Locate the cell with the specified text and output its [X, Y] center coordinate. 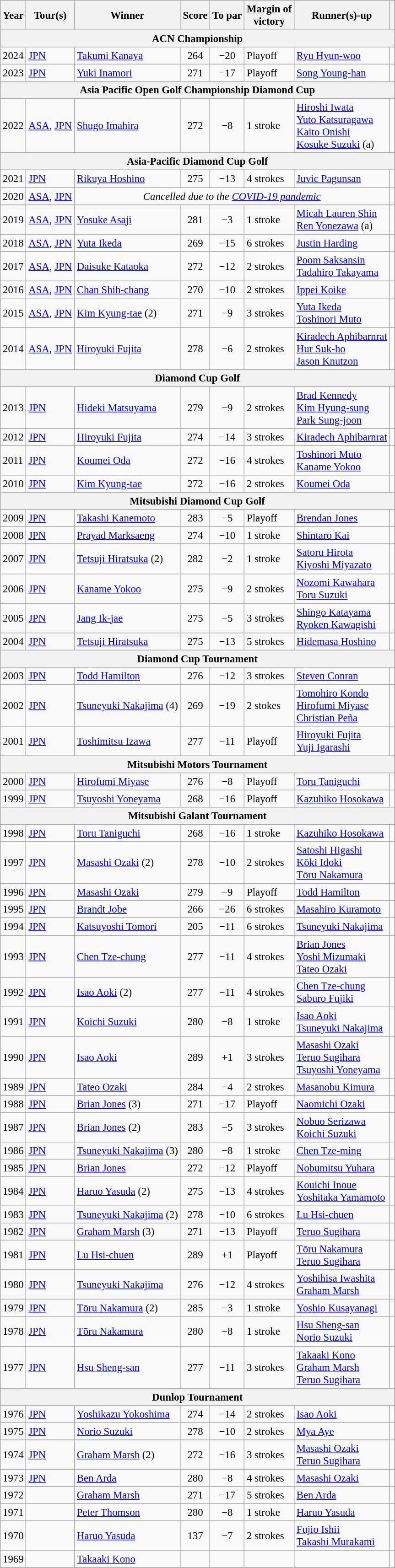
Yoshihisa Iwashita Graham Marsh [341, 1284]
Hsu Sheng-san Norio Suzuki [341, 1332]
1970 [13, 1536]
Diamond Cup Tournament [198, 659]
Satoru Hirota Kiyoshi Miyazato [341, 559]
1996 [13, 892]
1983 [13, 1215]
2008 [13, 536]
1990 [13, 1057]
Masahiro Kuramoto [341, 910]
Graham Marsh [127, 1495]
Jang Ik-jae [127, 618]
1971 [13, 1512]
Dunlop Tournament [198, 1397]
2012 [13, 437]
Song Young-han [341, 73]
Asia Pacific Open Golf Championship Diamond Cup [198, 90]
Tōru Nakamura [127, 1332]
1998 [13, 833]
Brendan Jones [341, 518]
Tsuneyuki Nakajima (3) [127, 1151]
Tsuyoshi Yoneyama [127, 799]
2004 [13, 641]
1988 [13, 1104]
Asia-Pacific Diamond Cup Golf [198, 161]
Prayad Marksaeng [127, 536]
Peter Thomson [127, 1512]
1999 [13, 799]
Tōru Nakamura (2) [127, 1308]
1992 [13, 992]
1974 [13, 1455]
Yuta Ikeda Toshinori Muto [341, 313]
2022 [13, 126]
1982 [13, 1232]
Tomohiro Kondo Hirofumi Miyase Christian Peña [341, 705]
Hideki Matsuyama [127, 408]
Naomichi Ozaki [341, 1104]
Shugo Imahira [127, 126]
Mitsubishi Diamond Cup Golf [198, 501]
2017 [13, 266]
281 [195, 220]
To par [227, 16]
Diamond Cup Golf [198, 378]
1976 [13, 1414]
Tateo Ozaki [127, 1087]
Kim Kyung-tae [127, 484]
Hsu Sheng-san [127, 1367]
Tetsuji Hiratsuka (2) [127, 559]
Teruo Sugihara [341, 1232]
Masashi Ozaki (2) [127, 863]
Margin ofvictory [269, 16]
−26 [227, 910]
Tsuneyuki Nakajima (4) [127, 705]
Brian Jones Yoshi Mizumaki Tateo Ozaki [341, 956]
Nozomi Kawahara Toru Suzuki [341, 588]
Poom Saksansin Tadahiro Takayama [341, 266]
Yosuke Asaji [127, 220]
Daisuke Kataoka [127, 266]
−15 [227, 243]
205 [195, 927]
2013 [13, 408]
2006 [13, 588]
2014 [13, 349]
Yoshio Kusayanagi [341, 1308]
1978 [13, 1332]
Chan Shih-chang [127, 290]
−7 [227, 1536]
Hiroyuki Fujita Yuji Igarashi [341, 741]
1977 [13, 1367]
2021 [13, 179]
Nobumitsu Yuhara [341, 1168]
270 [195, 290]
Hirofumi Miyase [127, 782]
Haruo Yasuda (2) [127, 1191]
2015 [13, 313]
Tetsuji Hiratsuka [127, 641]
2018 [13, 243]
Graham Marsh (3) [127, 1232]
Hiroshi Iwata Yuto Katsuragawa Kaito Onishi Kosuke Suzuki (a) [341, 126]
−4 [227, 1087]
Masanobu Kimura [341, 1087]
Yuki Inamori [127, 73]
Yuta Ikeda [127, 243]
285 [195, 1308]
1980 [13, 1284]
Cancelled due to the COVID-19 pandemic [232, 196]
Satoshi Higashi Kōki Idoki Tōru Nakamura [341, 863]
1997 [13, 863]
Kouichi Inoue Yoshitaka Yamamoto [341, 1191]
Juvic Pagunsan [341, 179]
1972 [13, 1495]
2000 [13, 782]
Tōru Nakamura Teruo Sugihara [341, 1255]
Tsuneyuki Nakajima (2) [127, 1215]
Shingo Katayama Ryoken Kawagishi [341, 618]
2002 [13, 705]
Ryu Hyun-woo [341, 56]
Brandt Jobe [127, 910]
Kiradech Aphibarnrat Hur Suk-ho Jason Knutzon [341, 349]
Takashi Kanemoto [127, 518]
282 [195, 559]
Kim Kyung-tae (2) [127, 313]
Year [13, 16]
2010 [13, 484]
Winner [127, 16]
1979 [13, 1308]
Toshinori Muto Kaname Yokoo [341, 461]
Runner(s)-up [341, 16]
Isao Aoki (2) [127, 992]
Brian Jones (3) [127, 1104]
1995 [13, 910]
1993 [13, 956]
1987 [13, 1127]
2019 [13, 220]
Brian Jones (2) [127, 1127]
Chen Tze-ming [341, 1151]
Takumi Kanaya [127, 56]
1985 [13, 1168]
Kaname Yokoo [127, 588]
Masashi Ozaki Teruo Sugihara Tsuyoshi Yoneyama [341, 1057]
137 [195, 1536]
1981 [13, 1255]
2024 [13, 56]
266 [195, 910]
−2 [227, 559]
2007 [13, 559]
1991 [13, 1022]
1994 [13, 927]
2016 [13, 290]
Katsuyoshi Tomori [127, 927]
Justin Harding [341, 243]
2001 [13, 741]
Isao Aoki Tsuneyuki Nakajima [341, 1022]
Mitsubishi Motors Tournament [198, 764]
Nobuo Serizawa Koichi Suzuki [341, 1127]
Micah Lauren Shin Ren Yonezawa (a) [341, 220]
2 stokes [269, 705]
Ippei Koike [341, 290]
Takaaki Kono [127, 1559]
1973 [13, 1478]
Mya Aye [341, 1431]
Brad Kennedy Kim Hyung-sung Park Sung-joon [341, 408]
Kiradech Aphibarnrat [341, 437]
2020 [13, 196]
1975 [13, 1431]
Hidemasa Hoshino [341, 641]
Rikuya Hoshino [127, 179]
2005 [13, 618]
1984 [13, 1191]
Takaaki Kono Graham Marsh Teruo Sugihara [341, 1367]
Chen Tze-chung Saburo Fujiki [341, 992]
264 [195, 56]
Score [195, 16]
2011 [13, 461]
2003 [13, 676]
Steven Conran [341, 676]
Koichi Suzuki [127, 1022]
2023 [13, 73]
Norio Suzuki [127, 1431]
Graham Marsh (2) [127, 1455]
1969 [13, 1559]
−20 [227, 56]
Mitsubishi Galant Tournament [198, 816]
Brian Jones [127, 1168]
Shintaro Kai [341, 536]
Fujio Ishii Takashi Murakami [341, 1536]
1986 [13, 1151]
Yoshikazu Yokoshima [127, 1414]
−6 [227, 349]
Masashi Ozaki Teruo Sugihara [341, 1455]
Chen Tze-chung [127, 956]
ACN Championship [198, 39]
−19 [227, 705]
Toshimitsu Izawa [127, 741]
2009 [13, 518]
1989 [13, 1087]
284 [195, 1087]
Tour(s) [50, 16]
